Extract the (X, Y) coordinate from the center of the cell holding the provided text.  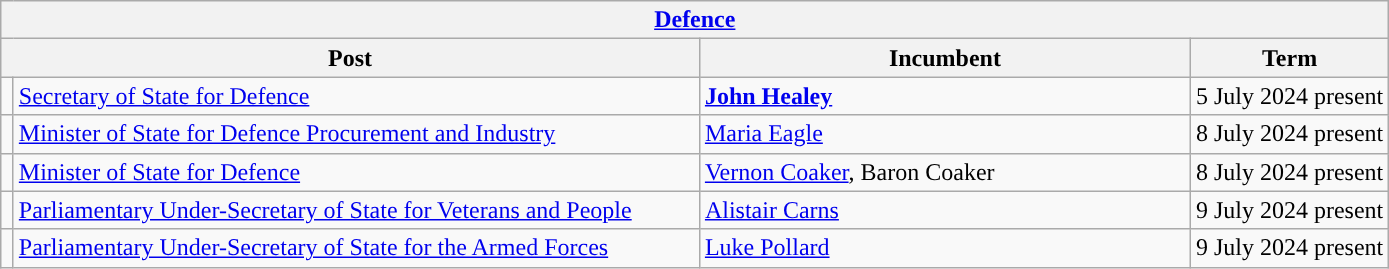
Maria Eagle (944, 134)
Alistair Carns (944, 210)
Parliamentary Under-Secretary of State for Veterans and People (356, 210)
Post (350, 58)
Vernon Coaker, Baron Coaker (944, 172)
Incumbent (944, 58)
Luke Pollard (944, 248)
5 July 2024 present (1289, 96)
Defence (695, 20)
Parliamentary Under-Secretary of State for the Armed Forces (356, 248)
Minister of State for Defence Procurement and Industry (356, 134)
Secretary of State for Defence (356, 96)
Term (1289, 58)
John Healey (944, 96)
Minister of State for Defence (356, 172)
